Search for the cell housing the specified text and yield its (x, y) center coordinate. 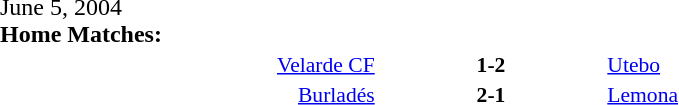
1-2 (492, 64)
